Locate the cell with the specified text and output its (x, y) center coordinate. 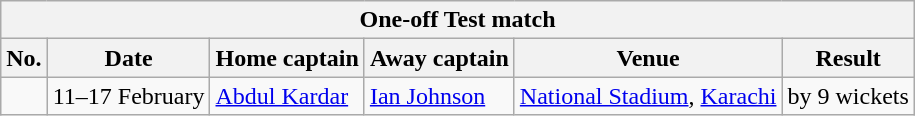
No. (24, 58)
Home captain (287, 58)
Ian Johnson (439, 96)
Result (848, 58)
Date (128, 58)
Venue (648, 58)
11–17 February (128, 96)
National Stadium, Karachi (648, 96)
by 9 wickets (848, 96)
One-off Test match (458, 20)
Abdul Kardar (287, 96)
Away captain (439, 58)
